Return (X, Y) of the center of cell containing provided text 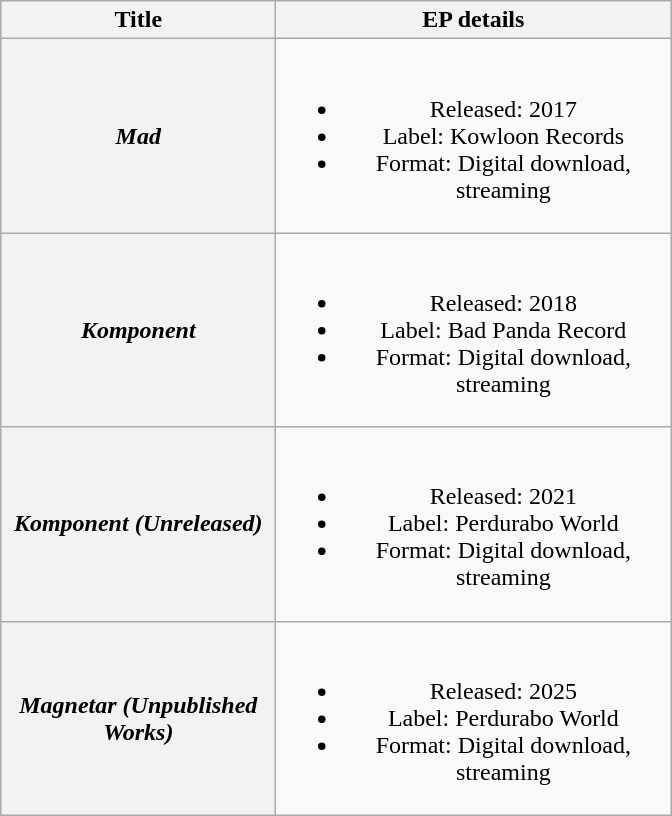
EP details (474, 20)
Mad (138, 136)
Released: 2021Label: Perdurabo WorldFormat: Digital download, streaming (474, 524)
Magnetar (Unpublished Works) (138, 718)
Released: 2025Label: Perdurabo WorldFormat: Digital download, streaming (474, 718)
Released: 2017Label: Kowloon RecordsFormat: Digital download, streaming (474, 136)
Released: 2018Label: Bad Panda RecordFormat: Digital download, streaming (474, 330)
Komponent (Unreleased) (138, 524)
Title (138, 20)
Komponent (138, 330)
